Determine the [X, Y] coordinate at the center of the cell enclosing the given text.  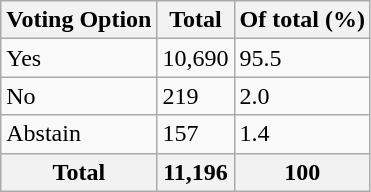
Voting Option [79, 20]
Of total (%) [302, 20]
1.4 [302, 134]
157 [196, 134]
95.5 [302, 58]
Abstain [79, 134]
219 [196, 96]
2.0 [302, 96]
11,196 [196, 172]
100 [302, 172]
No [79, 96]
Yes [79, 58]
10,690 [196, 58]
